Scan for the cell matching the given text and deliver its (X, Y) coordinate at center. 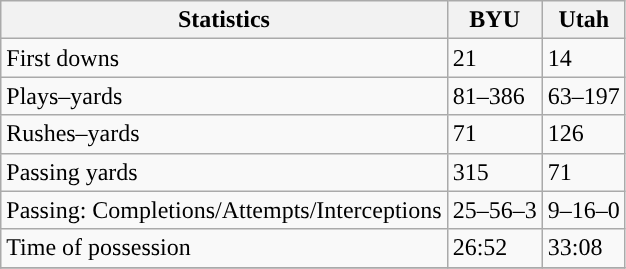
Statistics (224, 20)
Plays–yards (224, 96)
Utah (584, 20)
63–197 (584, 96)
126 (584, 134)
14 (584, 58)
26:52 (494, 248)
21 (494, 58)
BYU (494, 20)
33:08 (584, 248)
25–56–3 (494, 210)
315 (494, 172)
Rushes–yards (224, 134)
9–16–0 (584, 210)
Passing yards (224, 172)
First downs (224, 58)
Passing: Completions/Attempts/Interceptions (224, 210)
81–386 (494, 96)
Time of possession (224, 248)
